Detect which cell encompasses the target text, then output its (x, y) center coordinate. 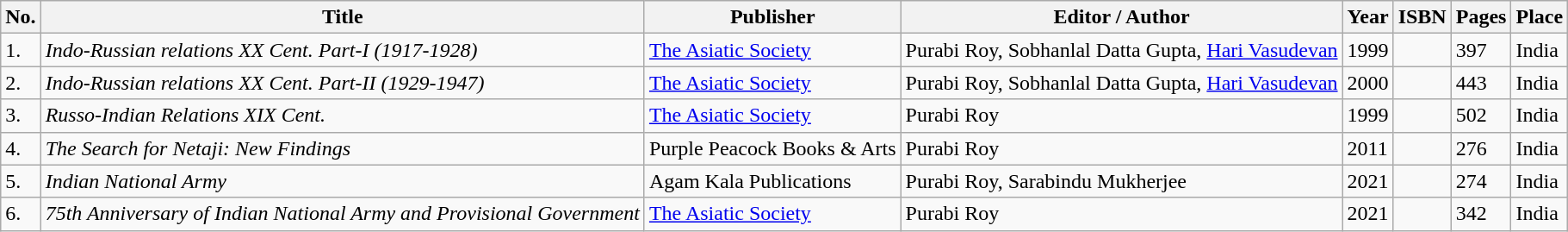
397 (1481, 50)
2011 (1367, 148)
Indian National Army (343, 181)
274 (1481, 181)
Title (343, 17)
Purabi Roy, Sarabindu Mukherjee (1121, 181)
Publisher (772, 17)
Purple Peacock Books & Arts (772, 148)
Pages (1481, 17)
Russo-Indian Relations XIX Cent. (343, 116)
5. (21, 181)
No. (21, 17)
342 (1481, 214)
ISBN (1422, 17)
4. (21, 148)
75th Anniversary of Indian National Army and Provisional Government (343, 214)
3. (21, 116)
443 (1481, 83)
Year (1367, 17)
Agam Kala Publications (772, 181)
276 (1481, 148)
Place (1540, 17)
2. (21, 83)
1. (21, 50)
Indo-Russian relations XX Cent. Part-II (1929-1947) (343, 83)
2000 (1367, 83)
Editor / Author (1121, 17)
502 (1481, 116)
6. (21, 214)
Indo-Russian relations XX Cent. Part-I (1917-1928) (343, 50)
The Search for Netaji: New Findings (343, 148)
